Find where the given text appears and provide that cell's center as (X, Y) coordinate. 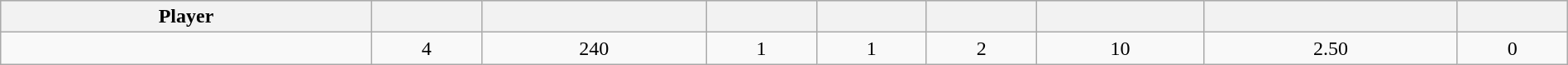
240 (594, 48)
4 (427, 48)
Player (186, 17)
2 (981, 48)
0 (1512, 48)
10 (1120, 48)
2.50 (1331, 48)
